Extract the [X, Y] coordinate from the center of the cell holding the provided text.  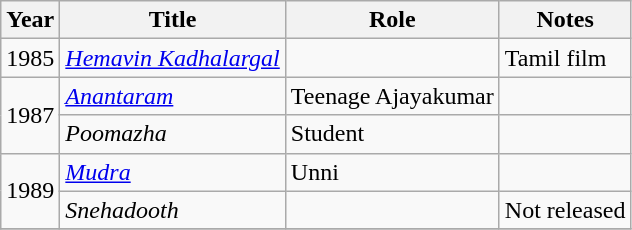
Student [392, 134]
Year [30, 20]
1987 [30, 115]
Snehadooth [172, 210]
Role [392, 20]
Unni [392, 172]
1985 [30, 58]
Notes [565, 20]
Teenage Ajayakumar [392, 96]
Anantaram [172, 96]
1989 [30, 191]
Hemavin Kadhalargal [172, 58]
Title [172, 20]
Poomazha [172, 134]
Not released [565, 210]
Tamil film [565, 58]
Mudra [172, 172]
